Determine the (X, Y) coordinate at the center of the cell enclosing the given text.  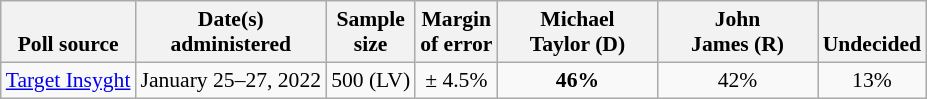
13% (872, 80)
500 (LV) (370, 80)
Date(s)administered (230, 32)
42% (738, 80)
Undecided (872, 32)
MichaelTaylor (D) (577, 32)
± 4.5% (456, 80)
JohnJames (R) (738, 32)
46% (577, 80)
Marginof error (456, 32)
Target Insyght (68, 80)
Poll source (68, 32)
January 25–27, 2022 (230, 80)
Samplesize (370, 32)
